For the text-containing cell, return its midpoint in (X, Y) coordinate format. 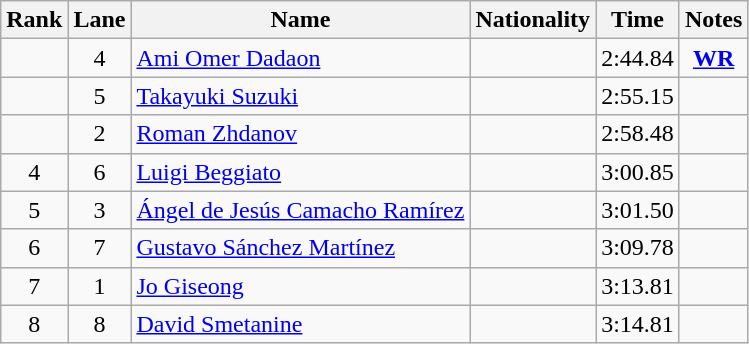
Jo Giseong (300, 286)
3:01.50 (638, 210)
2:44.84 (638, 58)
Ángel de Jesús Camacho Ramírez (300, 210)
Takayuki Suzuki (300, 96)
2 (100, 134)
2:58.48 (638, 134)
Time (638, 20)
3:09.78 (638, 248)
Name (300, 20)
Notes (713, 20)
3:00.85 (638, 172)
3 (100, 210)
2:55.15 (638, 96)
Roman Zhdanov (300, 134)
Ami Omer Dadaon (300, 58)
Lane (100, 20)
WR (713, 58)
3:13.81 (638, 286)
Rank (34, 20)
Luigi Beggiato (300, 172)
Gustavo Sánchez Martínez (300, 248)
1 (100, 286)
David Smetanine (300, 324)
3:14.81 (638, 324)
Nationality (533, 20)
